Identify which cell holds the provided text, then report its [x, y] central coordinate. 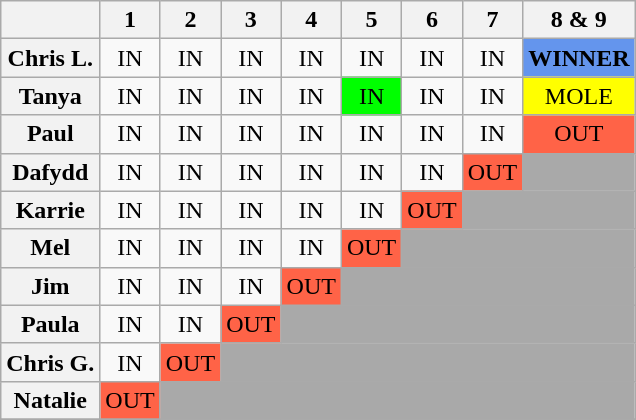
Paul [50, 134]
4 [311, 20]
MOLE [579, 96]
Paula [50, 324]
Karrie [50, 210]
Chris G. [50, 362]
Natalie [50, 400]
Tanya [50, 96]
1 [130, 20]
Dafydd [50, 172]
Chris L. [50, 58]
5 [371, 20]
WINNER [579, 58]
2 [190, 20]
Mel [50, 248]
3 [251, 20]
Jim [50, 286]
7 [492, 20]
6 [432, 20]
8 & 9 [579, 20]
